Output the [X, Y] coordinate of the center of the cell containing the given text.  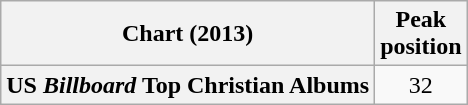
Peakposition [421, 34]
32 [421, 85]
US Billboard Top Christian Albums [188, 85]
Chart (2013) [188, 34]
